Detect which cell encompasses the target text, then output its [x, y] center coordinate. 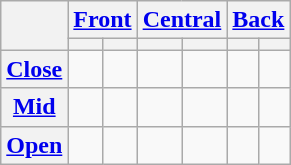
Central [182, 20]
Open [34, 145]
Close [34, 69]
Mid [34, 107]
Front [102, 20]
Back [258, 20]
